Determine the [x, y] coordinate at the center of the cell enclosing the given text.  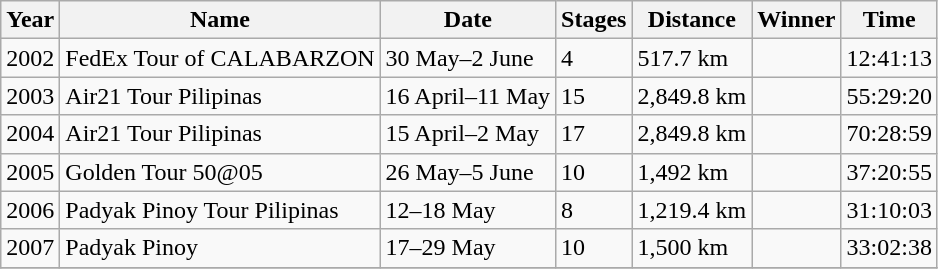
33:02:38 [889, 248]
30 May–2 June [468, 58]
1,500 km [692, 248]
2006 [30, 210]
Date [468, 20]
Padyak Pinoy [220, 248]
Year [30, 20]
17–29 May [468, 248]
Time [889, 20]
1,219.4 km [692, 210]
Winner [796, 20]
12:41:13 [889, 58]
15 [594, 96]
17 [594, 134]
31:10:03 [889, 210]
Stages [594, 20]
2004 [30, 134]
12–18 May [468, 210]
2007 [30, 248]
Name [220, 20]
FedEx Tour of CALABARZON [220, 58]
Padyak Pinoy Tour Pilipinas [220, 210]
8 [594, 210]
55:29:20 [889, 96]
2002 [30, 58]
37:20:55 [889, 172]
517.7 km [692, 58]
2003 [30, 96]
Distance [692, 20]
26 May–5 June [468, 172]
Golden Tour 50@05 [220, 172]
15 April–2 May [468, 134]
4 [594, 58]
70:28:59 [889, 134]
2005 [30, 172]
16 April–11 May [468, 96]
1,492 km [692, 172]
